Capture the cell that displays the provided text and extract its [X, Y] central coordinate. 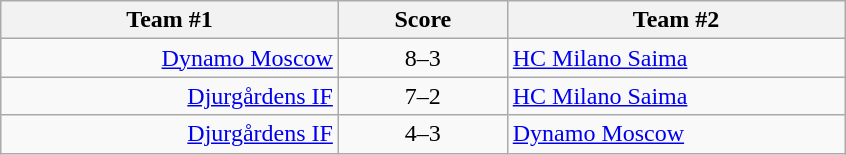
4–3 [422, 134]
Team #2 [676, 20]
8–3 [422, 58]
Score [422, 20]
7–2 [422, 96]
Team #1 [170, 20]
